From the cell containing the given text, extract its center point as (x, y) coordinate. 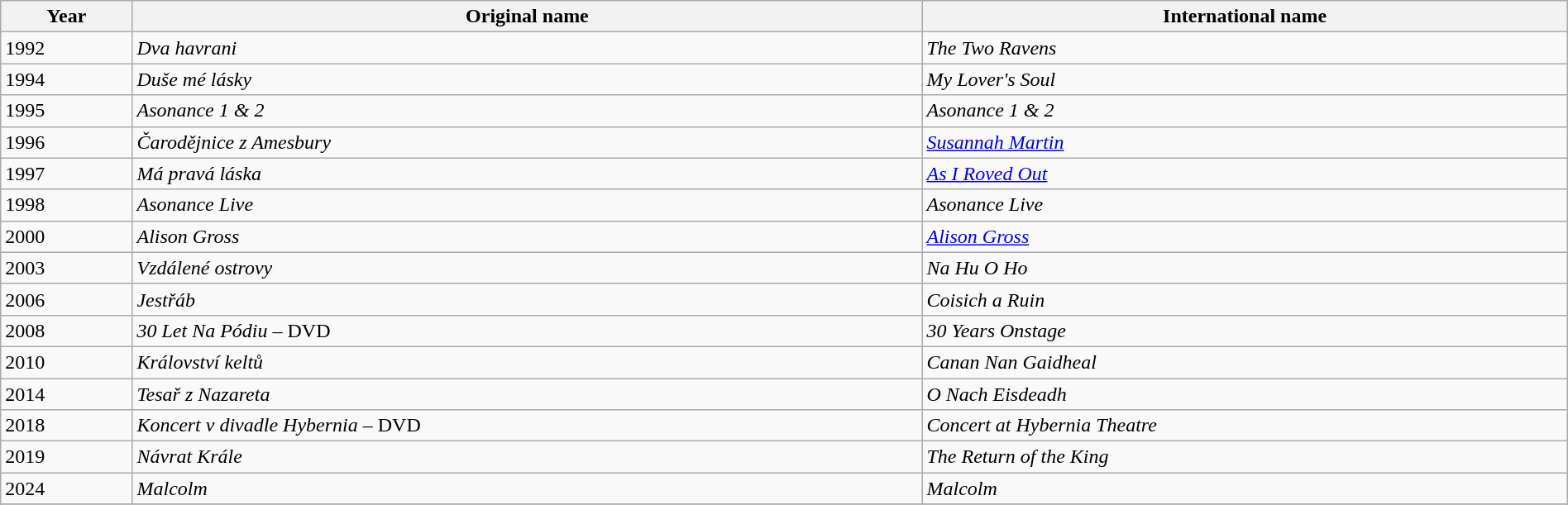
2019 (66, 457)
Koncert v divadle Hybernia – DVD (528, 426)
2018 (66, 426)
Jestřáb (528, 299)
2024 (66, 488)
O Nach Eisdeadh (1245, 394)
1995 (66, 111)
The Two Ravens (1245, 48)
1998 (66, 205)
Coisich a Ruin (1245, 299)
My Lover's Soul (1245, 79)
1992 (66, 48)
Na Hu O Ho (1245, 268)
Susannah Martin (1245, 142)
1996 (66, 142)
The Return of the King (1245, 457)
Tesař z Nazareta (528, 394)
Čarodějnice z Amesbury (528, 142)
2008 (66, 331)
1997 (66, 174)
Má pravá láska (528, 174)
Original name (528, 17)
2010 (66, 362)
2006 (66, 299)
Dva havrani (528, 48)
30 Let Na Pódiu – DVD (528, 331)
2000 (66, 236)
2014 (66, 394)
2003 (66, 268)
Duše mé lásky (528, 79)
As I Roved Out (1245, 174)
30 Years Onstage (1245, 331)
Království keltů (528, 362)
Concert at Hybernia Theatre (1245, 426)
1994 (66, 79)
Canan Nan Gaidheal (1245, 362)
Návrat Krále (528, 457)
Vzdálené ostrovy (528, 268)
International name (1245, 17)
Year (66, 17)
